Determine the (x, y) coordinate at the center of the cell enclosing the given text.  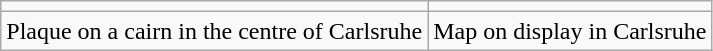
Plaque on a cairn in the centre of Carlsruhe (214, 31)
Map on display in Carlsruhe (570, 31)
